Output the (X, Y) coordinate of the center of the cell containing the given text.  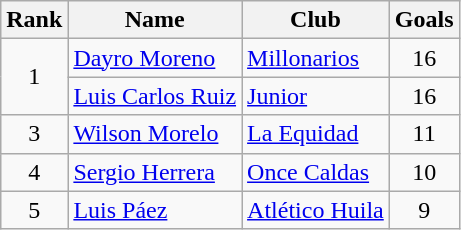
Goals (424, 20)
Wilson Morelo (155, 134)
Name (155, 20)
3 (34, 134)
Atlético Huila (316, 210)
5 (34, 210)
Luis Páez (155, 210)
Sergio Herrera (155, 172)
Rank (34, 20)
Junior (316, 96)
10 (424, 172)
9 (424, 210)
11 (424, 134)
La Equidad (316, 134)
Club (316, 20)
4 (34, 172)
1 (34, 77)
Millonarios (316, 58)
Luis Carlos Ruiz (155, 96)
Dayro Moreno (155, 58)
Once Caldas (316, 172)
